Determine the (X, Y) coordinate at the center of the cell enclosing the given text.  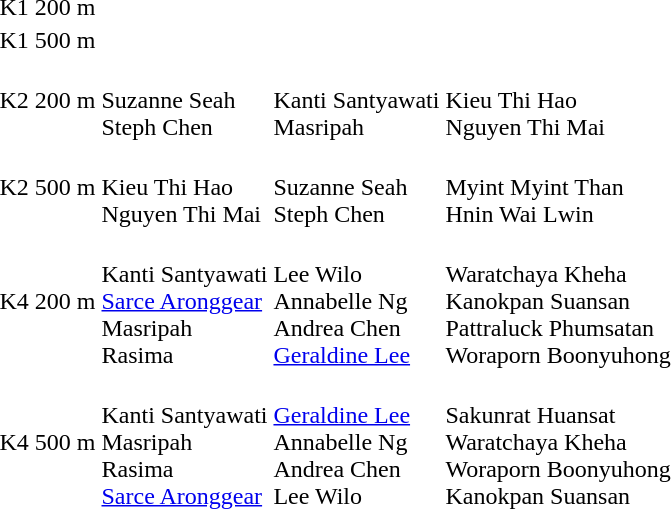
Kieu Thi HaoNguyen Thi Mai (184, 187)
Kanti SantyawatiMasripah (356, 100)
Lee WiloAnnabelle NgAndrea ChenGeraldine Lee (356, 301)
Kanti SantyawatiSarce AronggearMasripahRasima (184, 301)
